Locate the cell with the specified text and output its (x, y) center coordinate. 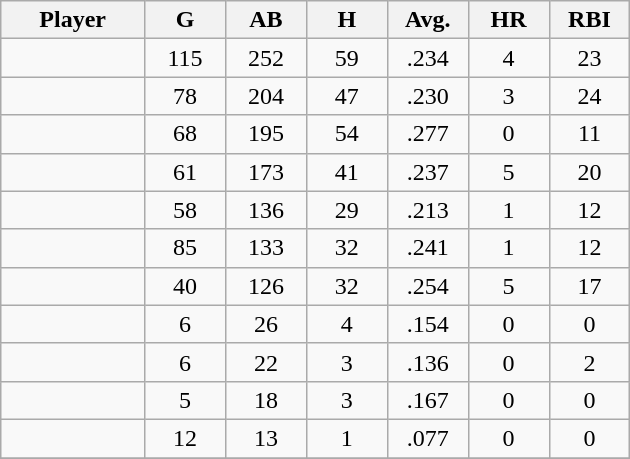
.077 (428, 438)
26 (266, 324)
.234 (428, 58)
Player (73, 20)
204 (266, 96)
61 (186, 172)
29 (346, 210)
G (186, 20)
24 (590, 96)
AB (266, 20)
133 (266, 248)
.136 (428, 362)
85 (186, 248)
126 (266, 286)
115 (186, 58)
13 (266, 438)
68 (186, 134)
H (346, 20)
HR (508, 20)
59 (346, 58)
.237 (428, 172)
.230 (428, 96)
40 (186, 286)
195 (266, 134)
.241 (428, 248)
252 (266, 58)
2 (590, 362)
136 (266, 210)
23 (590, 58)
54 (346, 134)
17 (590, 286)
173 (266, 172)
Avg. (428, 20)
.254 (428, 286)
58 (186, 210)
47 (346, 96)
41 (346, 172)
11 (590, 134)
78 (186, 96)
20 (590, 172)
.154 (428, 324)
.213 (428, 210)
22 (266, 362)
RBI (590, 20)
.167 (428, 400)
18 (266, 400)
.277 (428, 134)
